Return the [x, y] coordinate for the center point of the cell that contains the specified text.  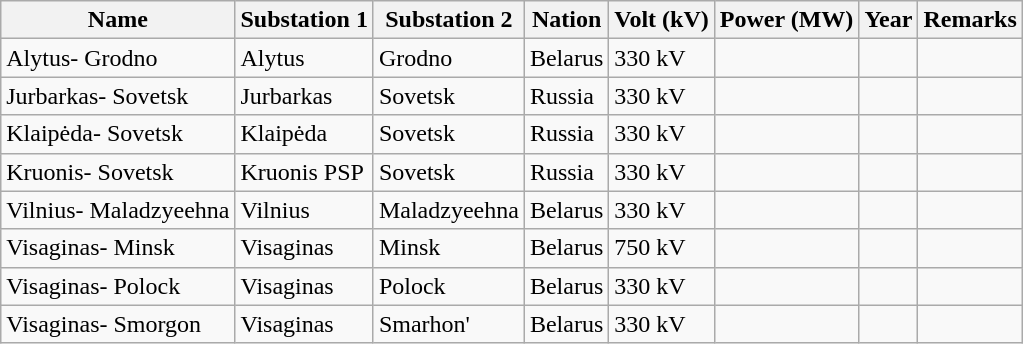
Power (MW) [786, 20]
Polock [448, 286]
Kruonis PSP [304, 172]
Grodno [448, 58]
Smarhon' [448, 324]
Substation 2 [448, 20]
Alytus [304, 58]
Nation [566, 20]
Volt (kV) [662, 20]
Substation 1 [304, 20]
750 kV [662, 248]
Name [118, 20]
Visaginas- Polock [118, 286]
Vilnius- Maladzyeehna [118, 210]
Jurbarkas- Sovetsk [118, 96]
Remarks [970, 20]
Alytus- Grodno [118, 58]
Maladzyeehna [448, 210]
Vilnius [304, 210]
Kruonis- Sovetsk [118, 172]
Jurbarkas [304, 96]
Visaginas- Smorgon [118, 324]
Klaipėda- Sovetsk [118, 134]
Minsk [448, 248]
Visaginas- Minsk [118, 248]
Year [888, 20]
Klaipėda [304, 134]
